Output the (x, y) coordinate of the center of the cell containing the given text.  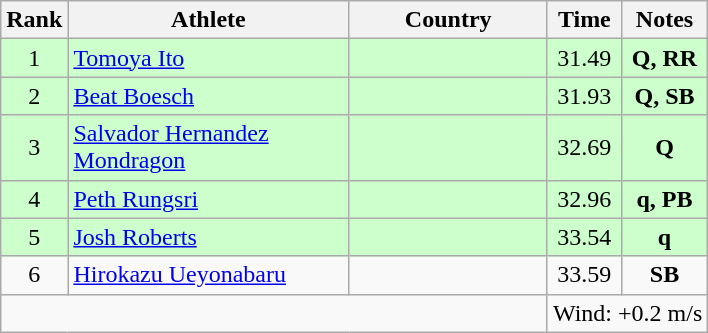
1 (34, 58)
32.69 (584, 148)
Hirokazu Ueyonabaru (208, 275)
Q (664, 148)
Time (584, 20)
Notes (664, 20)
2 (34, 96)
Q, SB (664, 96)
Q, RR (664, 58)
33.59 (584, 275)
Peth Rungsri (208, 199)
SB (664, 275)
31.93 (584, 96)
3 (34, 148)
Josh Roberts (208, 237)
31.49 (584, 58)
Country (448, 20)
5 (34, 237)
33.54 (584, 237)
Rank (34, 20)
32.96 (584, 199)
Tomoya Ito (208, 58)
Beat Boesch (208, 96)
Salvador Hernandez Mondragon (208, 148)
6 (34, 275)
Wind: +0.2 m/s (627, 313)
q (664, 237)
4 (34, 199)
Athlete (208, 20)
q, PB (664, 199)
